Pinpoint the cell where the given text exists, returning its (x, y) midpoint coordinate. 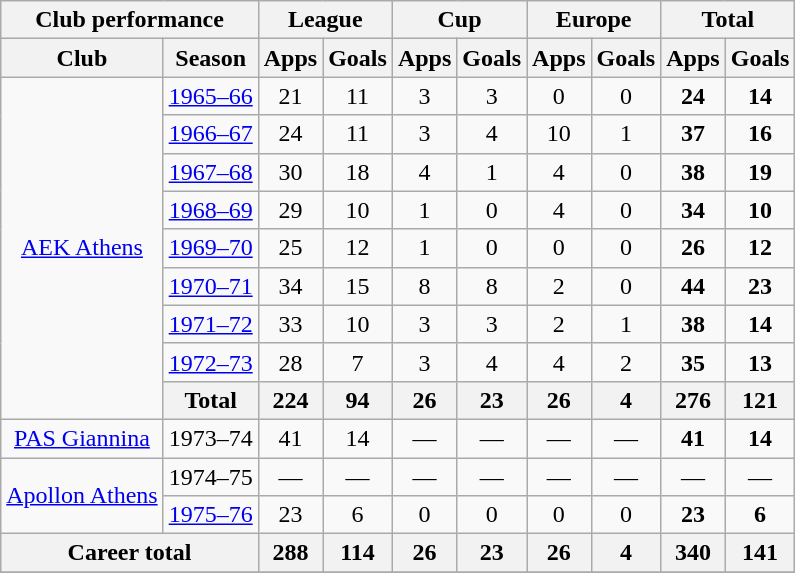
28 (290, 362)
224 (290, 400)
League (325, 20)
Season (210, 58)
Career total (130, 553)
21 (290, 96)
Club (82, 58)
141 (760, 553)
35 (693, 362)
15 (358, 286)
7 (358, 362)
16 (760, 134)
Cup (459, 20)
Apollon Athens (82, 496)
1967–68 (210, 172)
19 (760, 172)
94 (358, 400)
13 (760, 362)
1968–69 (210, 210)
1969–70 (210, 248)
1966–67 (210, 134)
Club performance (130, 20)
340 (693, 553)
AEK Athens (82, 248)
114 (358, 553)
44 (693, 286)
1974–75 (210, 477)
18 (358, 172)
1973–74 (210, 438)
1975–76 (210, 515)
37 (693, 134)
Europe (594, 20)
1972–73 (210, 362)
1970–71 (210, 286)
33 (290, 324)
25 (290, 248)
276 (693, 400)
1965–66 (210, 96)
288 (290, 553)
1971–72 (210, 324)
PAS Giannina (82, 438)
29 (290, 210)
121 (760, 400)
30 (290, 172)
